Locate the cell with the specified text and output its [X, Y] center coordinate. 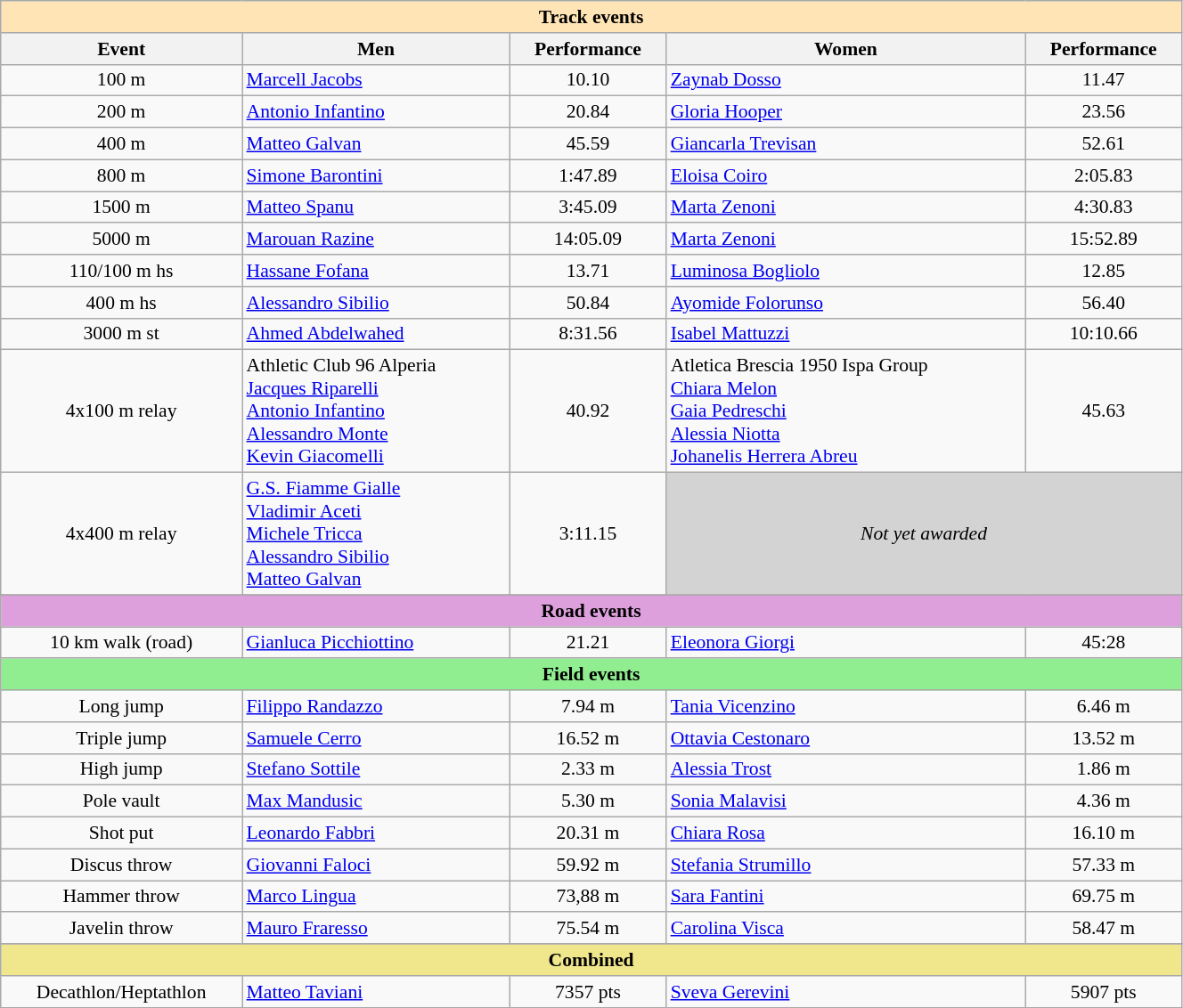
Matteo Taviani [376, 992]
Ottavia Cestonaro [846, 738]
Men [376, 49]
Chiara Rosa [846, 833]
Filippo Randazzo [376, 706]
Combined [591, 960]
Stefania Strumillo [846, 865]
Ahmed Abdelwahed [376, 334]
400 m [121, 144]
Matteo Spanu [376, 207]
Luminosa Bogliolo [846, 271]
40.92 [588, 411]
4x100 m relay [121, 411]
45:28 [1103, 643]
Javelin throw [121, 929]
59.92 m [588, 865]
20.31 m [588, 833]
400 m hs [121, 303]
Marcell Jacobs [376, 80]
23.56 [1103, 112]
10 km walk (road) [121, 643]
Road events [591, 611]
10.10 [588, 80]
Max Mandusic [376, 801]
4x400 m relay [121, 534]
Eleonora Giorgi [846, 643]
14:05.09 [588, 240]
3:45.09 [588, 207]
Sonia Malavisi [846, 801]
3:11.15 [588, 534]
56.40 [1103, 303]
69.75 m [1103, 897]
Alessandro Sibilio [376, 303]
Athletic Club 96 Alperia Jacques RiparelliAntonio InfantinoAlessandro MonteKevin Giacomelli [376, 411]
Track events [591, 17]
Hassane Fofana [376, 271]
Stefano Sottile [376, 769]
20.84 [588, 112]
4:30.83 [1103, 207]
Ayomide Folorunso [846, 303]
Atletica Brescia 1950 Ispa Group Chiara MelonGaia PedreschiAlessia NiottaJohanelis Herrera Abreu [846, 411]
High jump [121, 769]
Eloisa Coiro [846, 175]
Isabel Mattuzzi [846, 334]
Sara Fantini [846, 897]
Simone Barontini [376, 175]
1:47.89 [588, 175]
5.30 m [588, 801]
52.61 [1103, 144]
200 m [121, 112]
13.52 m [1103, 738]
Tania Vicenzino [846, 706]
Discus throw [121, 865]
Women [846, 49]
57.33 m [1103, 865]
110/100 m hs [121, 271]
Samuele Cerro [376, 738]
7357 pts [588, 992]
Event [121, 49]
58.47 m [1103, 929]
12.85 [1103, 271]
6.46 m [1103, 706]
10:10.66 [1103, 334]
73,88 m [588, 897]
Hammer throw [121, 897]
45.59 [588, 144]
Sveva Gerevini [846, 992]
Triple jump [121, 738]
11.47 [1103, 80]
50.84 [588, 303]
Marco Lingua [376, 897]
45.63 [1103, 411]
Antonio Infantino [376, 112]
Not yet awarded [925, 534]
7.94 m [588, 706]
1500 m [121, 207]
13.71 [588, 271]
8:31.56 [588, 334]
Marouan Razine [376, 240]
Alessia Trost [846, 769]
21.21 [588, 643]
Long jump [121, 706]
16.52 m [588, 738]
Gianluca Picchiottino [376, 643]
Giovanni Faloci [376, 865]
75.54 m [588, 929]
Mauro Fraresso [376, 929]
Zaynab Dosso [846, 80]
5907 pts [1103, 992]
Carolina Visca [846, 929]
5000 m [121, 240]
100 m [121, 80]
G.S. Fiamme Gialle Vladimir AcetiMichele TriccaAlessandro SibilioMatteo Galvan [376, 534]
800 m [121, 175]
15:52.89 [1103, 240]
3000 m st [121, 334]
4.36 m [1103, 801]
Matteo Galvan [376, 144]
Leonardo Fabbri [376, 833]
1.86 m [1103, 769]
Shot put [121, 833]
2.33 m [588, 769]
Field events [591, 675]
Decathlon/Heptathlon [121, 992]
Gloria Hooper [846, 112]
Giancarla Trevisan [846, 144]
Pole vault [121, 801]
2:05.83 [1103, 175]
16.10 m [1103, 833]
